Identify which cell holds the provided text, then report its (x, y) central coordinate. 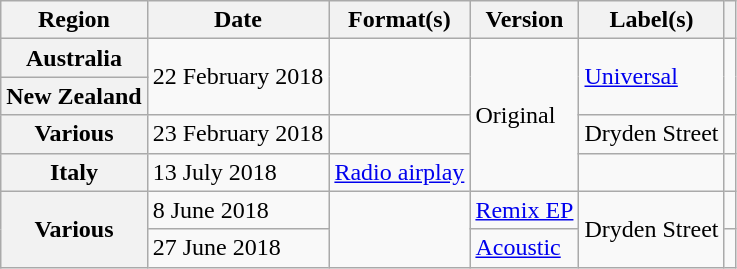
8 June 2018 (238, 210)
Universal (652, 77)
Format(s) (400, 20)
Italy (74, 172)
Region (74, 20)
Label(s) (652, 20)
22 February 2018 (238, 77)
Australia (74, 58)
23 February 2018 (238, 134)
27 June 2018 (238, 248)
Remix EP (524, 210)
Original (524, 115)
Acoustic (524, 248)
Radio airplay (400, 172)
13 July 2018 (238, 172)
New Zealand (74, 96)
Version (524, 20)
Date (238, 20)
